Extract the (x, y) coordinate from the center of the cell holding the provided text.  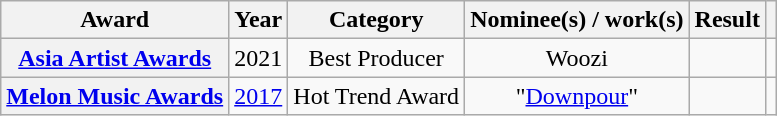
Result (727, 20)
Melon Music Awards (115, 96)
Woozi (577, 58)
Hot Trend Award (376, 96)
Best Producer (376, 58)
Category (376, 20)
Year (258, 20)
Award (115, 20)
Nominee(s) / work(s) (577, 20)
2017 (258, 96)
2021 (258, 58)
Asia Artist Awards (115, 58)
"Downpour" (577, 96)
